Pinpoint the cell where the given text exists, returning its (x, y) midpoint coordinate. 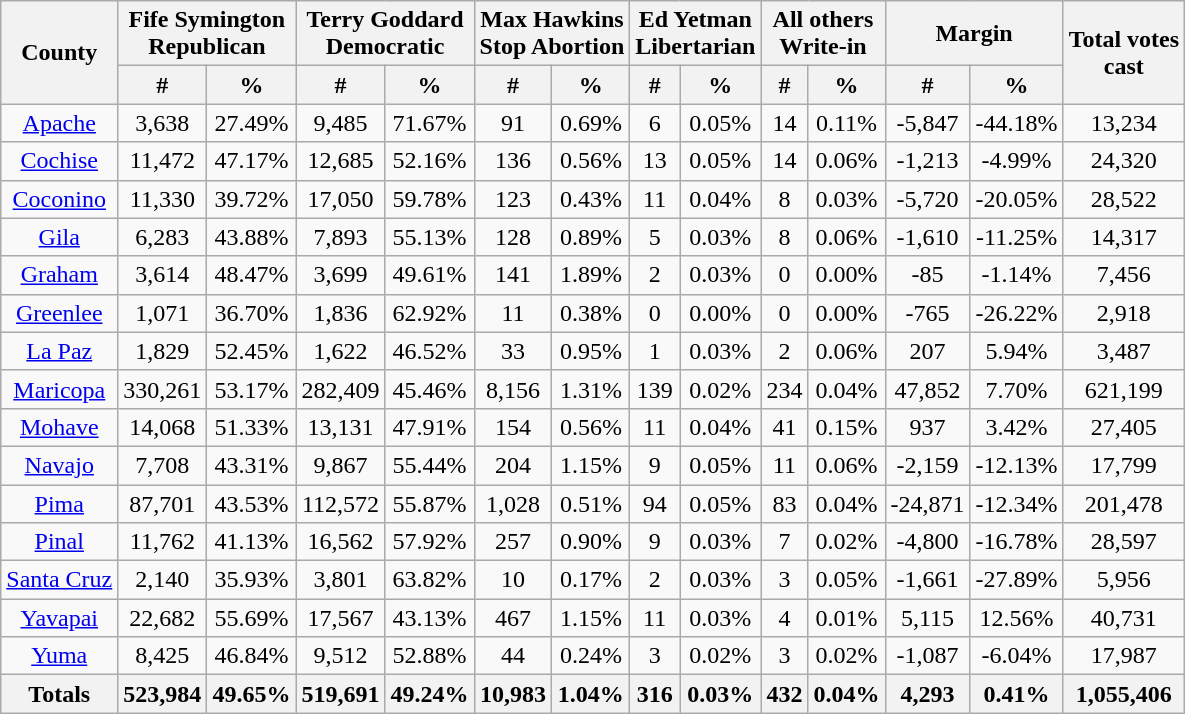
Santa Cruz (60, 580)
2,918 (1124, 313)
All others Write-in (823, 34)
3.42% (1016, 427)
Mohave (60, 427)
24,320 (1124, 161)
7 (784, 542)
28,597 (1124, 542)
-1,213 (928, 161)
8,156 (513, 389)
55.69% (252, 618)
1 (655, 351)
Ed YetmanLibertarian (696, 34)
0.38% (591, 313)
4 (784, 618)
53.17% (252, 389)
41.13% (252, 542)
0.51% (591, 503)
43.88% (252, 237)
27.49% (252, 123)
49.61% (430, 275)
Coconino (60, 199)
17,050 (340, 199)
11,472 (162, 161)
11,762 (162, 542)
44 (513, 656)
-2,159 (928, 465)
-27.89% (1016, 580)
Yuma (60, 656)
12.56% (1016, 618)
-4,800 (928, 542)
0.95% (591, 351)
-26.22% (1016, 313)
51.33% (252, 427)
59.78% (430, 199)
-1,661 (928, 580)
0.17% (591, 580)
519,691 (340, 694)
0.43% (591, 199)
-765 (928, 313)
1.04% (591, 694)
Yavapai (60, 618)
5.94% (1016, 351)
0.69% (591, 123)
7.70% (1016, 389)
Pima (60, 503)
3,699 (340, 275)
432 (784, 694)
49.24% (430, 694)
8,425 (162, 656)
10,983 (513, 694)
52.88% (430, 656)
937 (928, 427)
1,055,406 (1124, 694)
-5,720 (928, 199)
16,562 (340, 542)
91 (513, 123)
Cochise (60, 161)
Pinal (60, 542)
5,956 (1124, 580)
6,283 (162, 237)
5 (655, 237)
13,131 (340, 427)
-1.14% (1016, 275)
-24,871 (928, 503)
9,512 (340, 656)
17,567 (340, 618)
201,478 (1124, 503)
1.89% (591, 275)
Navajo (60, 465)
27,405 (1124, 427)
28,522 (1124, 199)
40,731 (1124, 618)
1,028 (513, 503)
17,987 (1124, 656)
47.91% (430, 427)
2,140 (162, 580)
Terry GoddardDemocratic (385, 34)
3,801 (340, 580)
-44.18% (1016, 123)
62.92% (430, 313)
County (60, 52)
0.24% (591, 656)
52.16% (430, 161)
49.65% (252, 694)
87,701 (162, 503)
13,234 (1124, 123)
0.41% (1016, 694)
Gila (60, 237)
12,685 (340, 161)
139 (655, 389)
282,409 (340, 389)
128 (513, 237)
0.01% (846, 618)
257 (513, 542)
Apache (60, 123)
5,115 (928, 618)
123 (513, 199)
7,708 (162, 465)
Graham (60, 275)
14,317 (1124, 237)
-5,847 (928, 123)
9,485 (340, 123)
Max HawkinsStop Abortion (552, 34)
207 (928, 351)
-1,610 (928, 237)
Totals (60, 694)
Maricopa (60, 389)
-11.25% (1016, 237)
-20.05% (1016, 199)
4,293 (928, 694)
234 (784, 389)
1.31% (591, 389)
Greenlee (60, 313)
-16.78% (1016, 542)
55.44% (430, 465)
45.46% (430, 389)
46.52% (430, 351)
14,068 (162, 427)
3,487 (1124, 351)
Margin (974, 34)
41 (784, 427)
36.70% (252, 313)
La Paz (60, 351)
7,456 (1124, 275)
1,622 (340, 351)
-6.04% (1016, 656)
22,682 (162, 618)
154 (513, 427)
0.11% (846, 123)
55.87% (430, 503)
48.47% (252, 275)
43.53% (252, 503)
-12.13% (1016, 465)
1,829 (162, 351)
141 (513, 275)
136 (513, 161)
9,867 (340, 465)
7,893 (340, 237)
17,799 (1124, 465)
112,572 (340, 503)
63.82% (430, 580)
33 (513, 351)
94 (655, 503)
-1,087 (928, 656)
467 (513, 618)
6 (655, 123)
46.84% (252, 656)
1,836 (340, 313)
0.15% (846, 427)
35.93% (252, 580)
10 (513, 580)
47,852 (928, 389)
-85 (928, 275)
316 (655, 694)
71.67% (430, 123)
52.45% (252, 351)
Fife SymingtonRepublican (207, 34)
523,984 (162, 694)
43.13% (430, 618)
Total votescast (1124, 52)
204 (513, 465)
-4.99% (1016, 161)
-12.34% (1016, 503)
39.72% (252, 199)
57.92% (430, 542)
47.17% (252, 161)
330,261 (162, 389)
13 (655, 161)
43.31% (252, 465)
3,614 (162, 275)
621,199 (1124, 389)
83 (784, 503)
0.90% (591, 542)
11,330 (162, 199)
1,071 (162, 313)
55.13% (430, 237)
0.89% (591, 237)
3,638 (162, 123)
